Detect which cell encompasses the target text, then output its [X, Y] center coordinate. 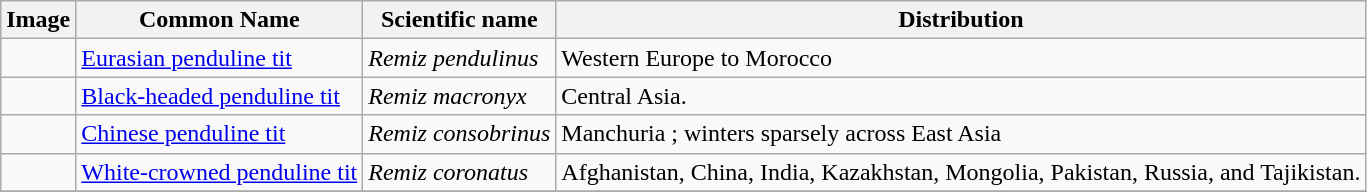
Manchuria ; winters sparsely across East Asia [961, 134]
White-crowned penduline tit [220, 172]
Afghanistan, China, India, Kazakhstan, Mongolia, Pakistan, Russia, and Tajikistan. [961, 172]
Eurasian penduline tit [220, 58]
Remiz coronatus [460, 172]
Scientific name [460, 20]
Remiz pendulinus [460, 58]
Image [38, 20]
Central Asia. [961, 96]
Common Name [220, 20]
Black-headed penduline tit [220, 96]
Remiz macronyx [460, 96]
Distribution [961, 20]
Western Europe to Morocco [961, 58]
Remiz consobrinus [460, 134]
Chinese penduline tit [220, 134]
